From the cell containing the given text, extract its center point as (X, Y) coordinate. 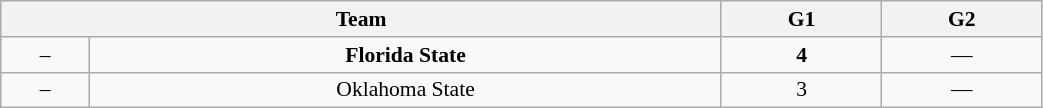
4 (801, 55)
G1 (801, 19)
G2 (962, 19)
Team (362, 19)
Oklahoma State (406, 90)
Florida State (406, 55)
3 (801, 90)
